Identify which cell holds the provided text, then report its [x, y] central coordinate. 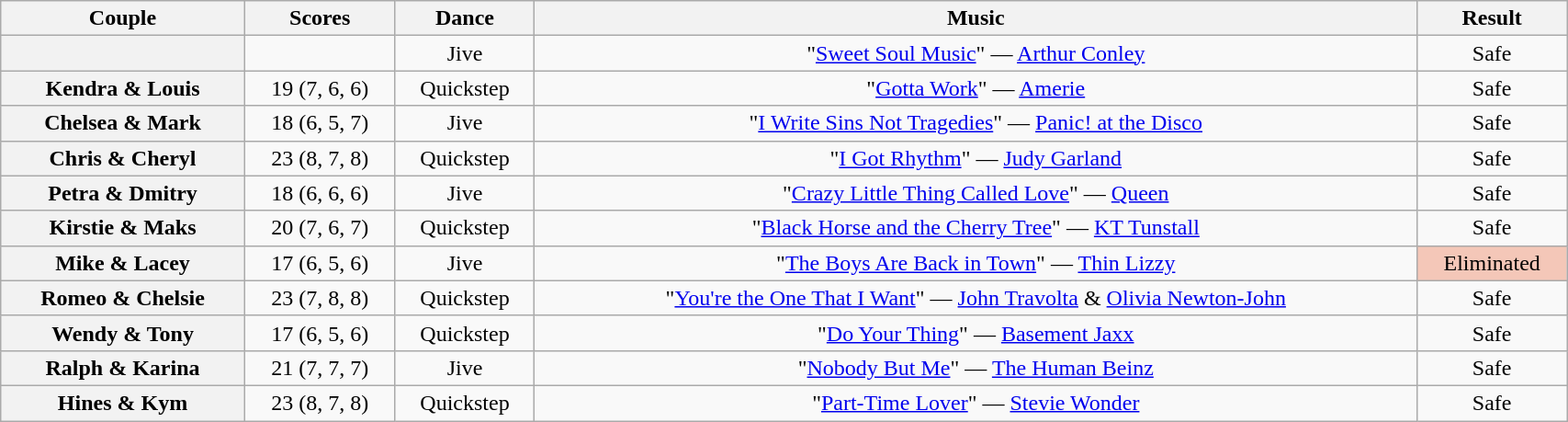
"Do Your Thing" — Basement Jaxx [976, 333]
Chelsea & Mark [123, 123]
"Gotta Work" — Amerie [976, 88]
Kendra & Louis [123, 88]
20 (7, 6, 7) [320, 228]
"Crazy Little Thing Called Love" — Queen [976, 193]
Eliminated [1492, 263]
Wendy & Tony [123, 333]
"I Write Sins Not Tragedies" — Panic! at the Disco [976, 123]
"Sweet Soul Music" — Arthur Conley [976, 53]
Result [1492, 18]
Kirstie & Maks [123, 228]
Couple [123, 18]
18 (6, 6, 6) [320, 193]
Hines & Kym [123, 403]
"Part-Time Lover" — Stevie Wonder [976, 403]
Dance [465, 18]
21 (7, 7, 7) [320, 368]
Ralph & Karina [123, 368]
Chris & Cheryl [123, 158]
"I Got Rhythm" — Judy Garland [976, 158]
23 (7, 8, 8) [320, 298]
19 (7, 6, 6) [320, 88]
Scores [320, 18]
Petra & Dmitry [123, 193]
"Black Horse and the Cherry Tree" — KT Tunstall [976, 228]
Mike & Lacey [123, 263]
18 (6, 5, 7) [320, 123]
"Nobody But Me" — The Human Beinz [976, 368]
"You're the One That I Want" — John Travolta & Olivia Newton-John [976, 298]
"The Boys Are Back in Town" — Thin Lizzy [976, 263]
Music [976, 18]
Romeo & Chelsie [123, 298]
